Pinpoint the cell where the given text exists, returning its (x, y) midpoint coordinate. 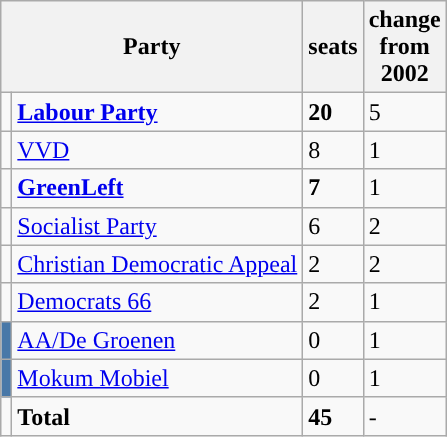
VVD (158, 150)
Christian Democratic Appeal (158, 264)
Party (152, 47)
Socialist Party (158, 226)
7 (333, 188)
Labour Party (158, 112)
5 (404, 112)
AA/De Groenen (158, 340)
20 (333, 112)
Total (158, 416)
seats (333, 47)
changefrom2002 (404, 47)
45 (333, 416)
6 (333, 226)
Mokum Mobiel (158, 378)
- (404, 416)
GreenLeft (158, 188)
Democrats 66 (158, 302)
8 (333, 150)
